Find where the given text appears and provide that cell's center as (X, Y) coordinate. 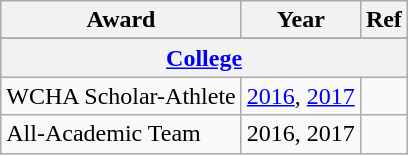
WCHA Scholar-Athlete (122, 96)
All-Academic Team (122, 134)
College (204, 58)
Ref (384, 20)
Year (300, 20)
Award (122, 20)
